Search for the cell housing the specified text and yield its (X, Y) center coordinate. 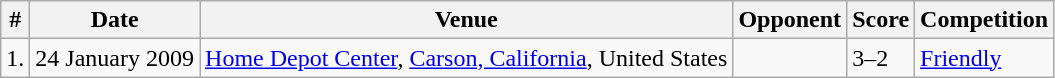
Score (881, 20)
24 January 2009 (115, 58)
Home Depot Center, Carson, California, United States (466, 58)
Venue (466, 20)
3–2 (881, 58)
Competition (984, 20)
Date (115, 20)
Friendly (984, 58)
# (16, 20)
Opponent (790, 20)
1. (16, 58)
